Output the (x, y) coordinate of the center of the cell containing the given text.  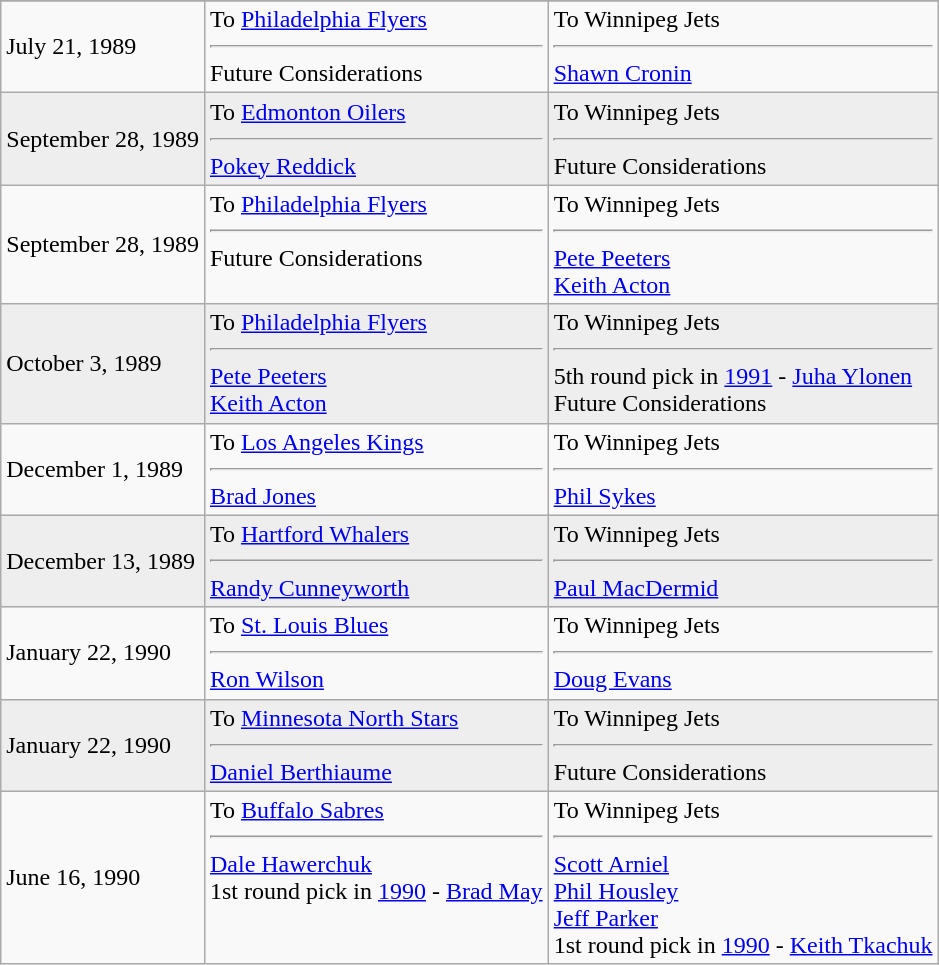
To Minnesota North StarsDaniel Berthiaume (376, 745)
To Winnipeg Jets5th round pick in 1991 - Juha Ylonen Future Considerations (743, 364)
June 16, 1990 (103, 878)
October 3, 1989 (103, 364)
December 13, 1989 (103, 561)
To Winnipeg JetsPaul MacDermid (743, 561)
To Winnipeg JetsScott Arniel Phil Housley Jeff Parker 1st round pick in 1990 - Keith Tkachuk (743, 878)
To Winnipeg JetsPete Peeters Keith Acton (743, 244)
To Philadelphia FlyersPete Peeters Keith Acton (376, 364)
To Buffalo SabresDale Hawerchuk 1st round pick in 1990 - Brad May (376, 878)
To Los Angeles KingsBrad Jones (376, 469)
To Winnipeg JetsShawn Cronin (743, 47)
To Edmonton OilersPokey Reddick (376, 139)
July 21, 1989 (103, 47)
To Hartford WhalersRandy Cunneyworth (376, 561)
December 1, 1989 (103, 469)
To St. Louis BluesRon Wilson (376, 653)
To Winnipeg JetsDoug Evans (743, 653)
To Winnipeg JetsPhil Sykes (743, 469)
